Extract the [X, Y] coordinate from the center of the cell holding the provided text.  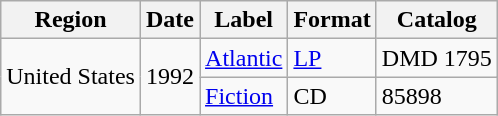
DMD 1795 [436, 58]
United States [71, 77]
Fiction [244, 96]
85898 [436, 96]
Date [170, 20]
LP [332, 58]
Catalog [436, 20]
Region [71, 20]
Label [244, 20]
Format [332, 20]
CD [332, 96]
Atlantic [244, 58]
1992 [170, 77]
